Search for the cell housing the specified text and yield its (X, Y) center coordinate. 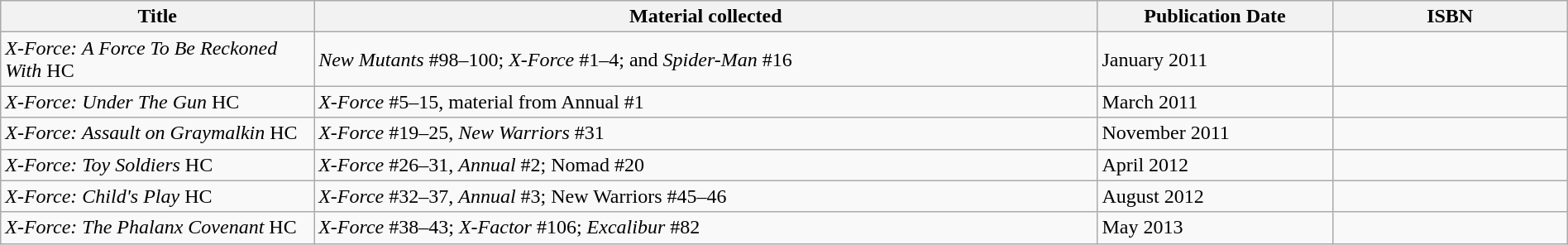
X-Force: Toy Soldiers HC (157, 165)
X-Force #26–31, Annual #2; Nomad #20 (706, 165)
X-Force #38–43; X-Factor #106; Excalibur #82 (706, 228)
X-Force #5–15, material from Annual #1 (706, 102)
X-Force: A Force To Be Reckoned With HC (157, 60)
X-Force: Child's Play HC (157, 196)
Title (157, 17)
ISBN (1450, 17)
May 2013 (1215, 228)
X-Force #19–25, New Warriors #31 (706, 133)
January 2011 (1215, 60)
X-Force #32–37, Annual #3; New Warriors #45–46 (706, 196)
Material collected (706, 17)
X-Force: The Phalanx Covenant HC (157, 228)
X-Force: Under The Gun HC (157, 102)
Publication Date (1215, 17)
New Mutants #98–100; X-Force #1–4; and Spider-Man #16 (706, 60)
X-Force: Assault on Graymalkin HC (157, 133)
April 2012 (1215, 165)
March 2011 (1215, 102)
August 2012 (1215, 196)
November 2011 (1215, 133)
